Search for the cell housing the specified text and yield its (X, Y) center coordinate. 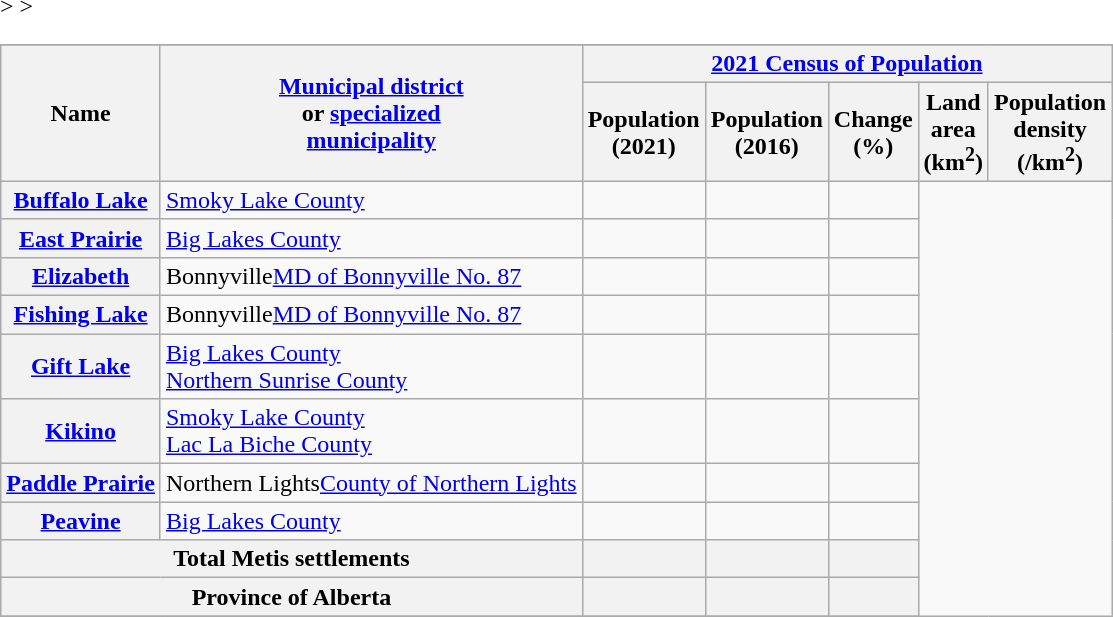
Province of Alberta (292, 597)
East Prairie (81, 238)
Buffalo Lake (81, 200)
Gift Lake (81, 366)
Total Metis settlements (292, 559)
Population(2016) (766, 132)
Smoky Lake CountyLac La Biche County (371, 432)
Fishing Lake (81, 315)
Elizabeth (81, 276)
Population(2021) (644, 132)
Landarea(km2) (953, 132)
2021 Census of Population (846, 64)
Populationdensity(/km2) (1050, 132)
Kikino (81, 432)
Change(%) (873, 132)
Northern LightsCounty of Northern Lights (371, 483)
Peavine (81, 521)
Paddle Prairie (81, 483)
Municipal districtor specializedmunicipality (371, 114)
Smoky Lake County (371, 200)
Big Lakes CountyNorthern Sunrise County (371, 366)
Name (81, 114)
